Return [X, Y] of the center of cell containing provided text 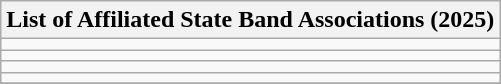
List of Affiliated State Band Associations (2025) [250, 20]
